Output the [x, y] coordinate of the center of the cell containing the given text.  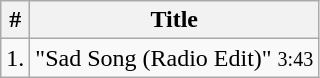
Title [174, 20]
# [16, 20]
1. [16, 58]
"Sad Song (Radio Edit)" 3:43 [174, 58]
